Return the [x, y] coordinate for the center point of the cell that contains the specified text.  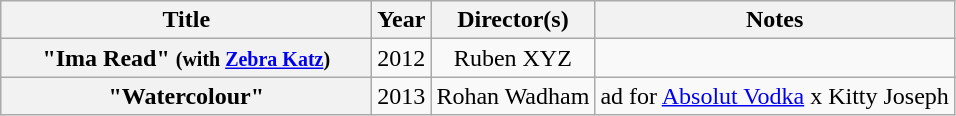
Ruben XYZ [513, 58]
Notes [775, 20]
2013 [402, 96]
Title [186, 20]
2012 [402, 58]
Rohan Wadham [513, 96]
"Ima Read" (with Zebra Katz) [186, 58]
ad for Absolut Vodka x Kitty Joseph [775, 96]
"Watercolour" [186, 96]
Director(s) [513, 20]
Year [402, 20]
